Identify which cell holds the provided text, then report its [X, Y] central coordinate. 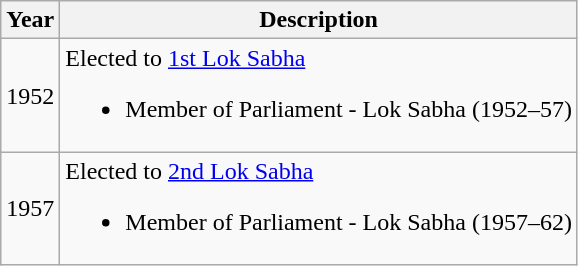
1957 [30, 208]
Elected to 2nd Lok SabhaMember of Parliament - Lok Sabha (1957–62) [319, 208]
Elected to 1st Lok SabhaMember of Parliament - Lok Sabha (1952–57) [319, 96]
Description [319, 20]
Year [30, 20]
1952 [30, 96]
